Locate the cell with the specified text and output its (X, Y) center coordinate. 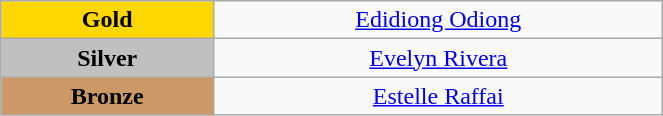
Gold (108, 20)
Edidiong Odiong (438, 20)
Evelyn Rivera (438, 58)
Estelle Raffai (438, 96)
Silver (108, 58)
Bronze (108, 96)
